Search for the cell housing the specified text and yield its [x, y] center coordinate. 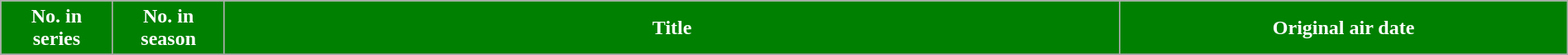
Original air date [1343, 28]
Title [672, 28]
No. inseries [56, 28]
No. inseason [169, 28]
